Detect which cell encompasses the target text, then output its (X, Y) center coordinate. 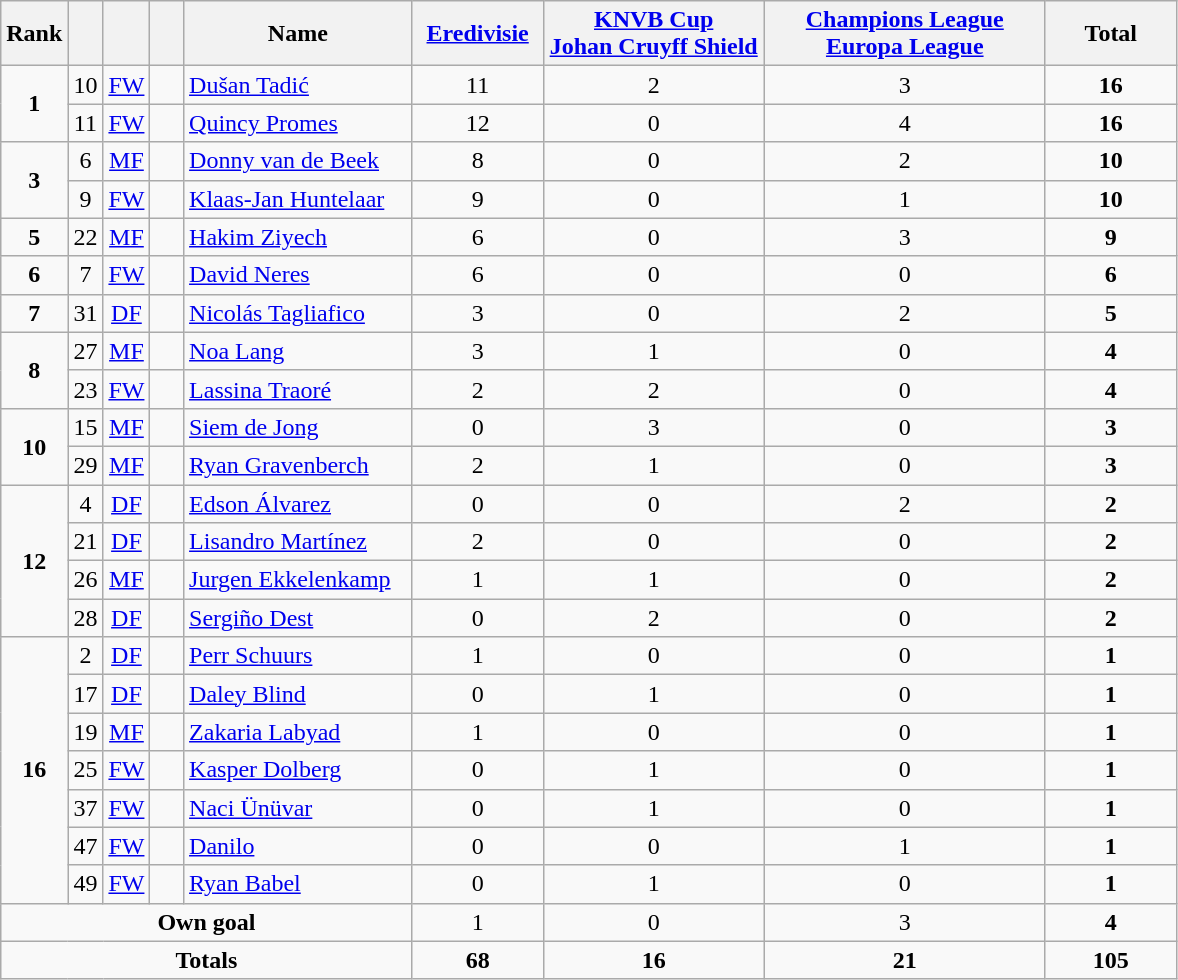
Totals (206, 960)
22 (86, 237)
Dušan Tadić (298, 85)
49 (86, 884)
Perr Schuurs (298, 656)
Hakim Ziyech (298, 237)
Edson Álvarez (298, 503)
105 (1110, 960)
17 (86, 694)
Sergiño Dest (298, 618)
Ryan Gravenberch (298, 465)
Danilo (298, 846)
27 (86, 351)
15 (86, 427)
31 (86, 313)
Naci Ünüvar (298, 808)
KNVB CupJohan Cruyff Shield (654, 34)
Donny van de Beek (298, 161)
Noa Lang (298, 351)
Jurgen Ekkelenkamp (298, 580)
Champions LeagueEuropa League (904, 34)
Eredivisie (478, 34)
28 (86, 618)
Nicolás Tagliafico (298, 313)
Daley Blind (298, 694)
Lassina Traoré (298, 389)
37 (86, 808)
Name (298, 34)
Zakaria Labyad (298, 732)
Own goal (206, 922)
David Neres (298, 275)
23 (86, 389)
Quincy Promes (298, 123)
Lisandro Martínez (298, 542)
26 (86, 580)
29 (86, 465)
Klaas-Jan Huntelaar (298, 199)
Kasper Dolberg (298, 770)
Total (1110, 34)
68 (478, 960)
25 (86, 770)
Ryan Babel (298, 884)
19 (86, 732)
Siem de Jong (298, 427)
Rank (34, 34)
47 (86, 846)
